Output the [x, y] coordinate of the center of the cell containing the given text.  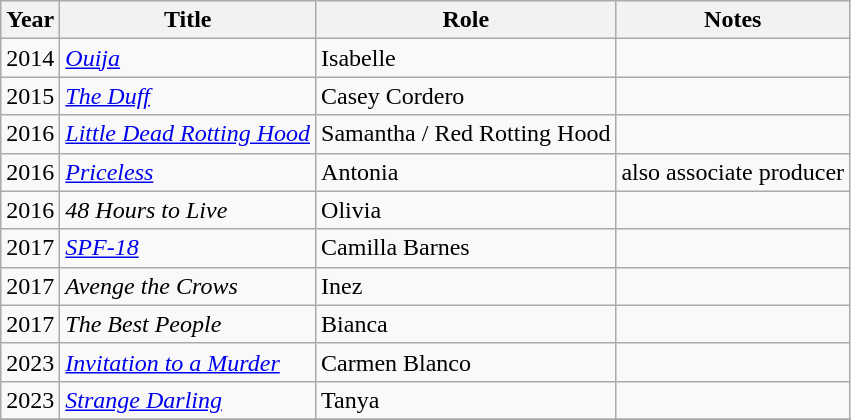
Antonia [466, 172]
48 Hours to Live [188, 210]
also associate producer [733, 172]
Samantha / Red Rotting Hood [466, 134]
Title [188, 20]
Casey Cordero [466, 96]
Carmen Blanco [466, 362]
Strange Darling [188, 400]
Year [30, 20]
2014 [30, 58]
Role [466, 20]
Invitation to a Murder [188, 362]
2015 [30, 96]
Olivia [466, 210]
Ouija [188, 58]
Isabelle [466, 58]
Notes [733, 20]
Tanya [466, 400]
Camilla Barnes [466, 248]
Little Dead Rotting Hood [188, 134]
The Duff [188, 96]
Inez [466, 286]
Avenge the Crows [188, 286]
The Best People [188, 324]
Bianca [466, 324]
SPF-18 [188, 248]
Priceless [188, 172]
